Scan for the cell matching the given text and deliver its (x, y) coordinate at center. 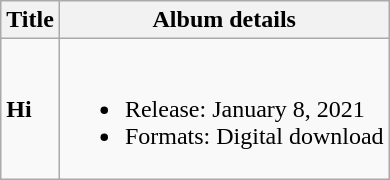
Hi (30, 109)
Release: January 8, 2021Formats: Digital download (224, 109)
Album details (224, 20)
Title (30, 20)
